Determine the (X, Y) coordinate at the center of the cell enclosing the given text.  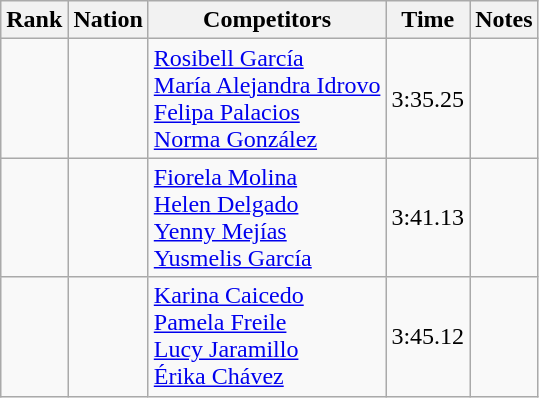
Nation (108, 20)
Fiorela MolinaHelen DelgadoYenny MejíasYusmelis García (267, 218)
Notes (504, 20)
3:35.25 (428, 98)
Karina CaicedoPamela FreileLucy JaramilloÉrika Chávez (267, 336)
Rank (34, 20)
Time (428, 20)
Rosibell GarcíaMaría Alejandra IdrovoFelipa PalaciosNorma González (267, 98)
3:45.12 (428, 336)
Competitors (267, 20)
3:41.13 (428, 218)
